Search for the cell housing the specified text and yield its [X, Y] center coordinate. 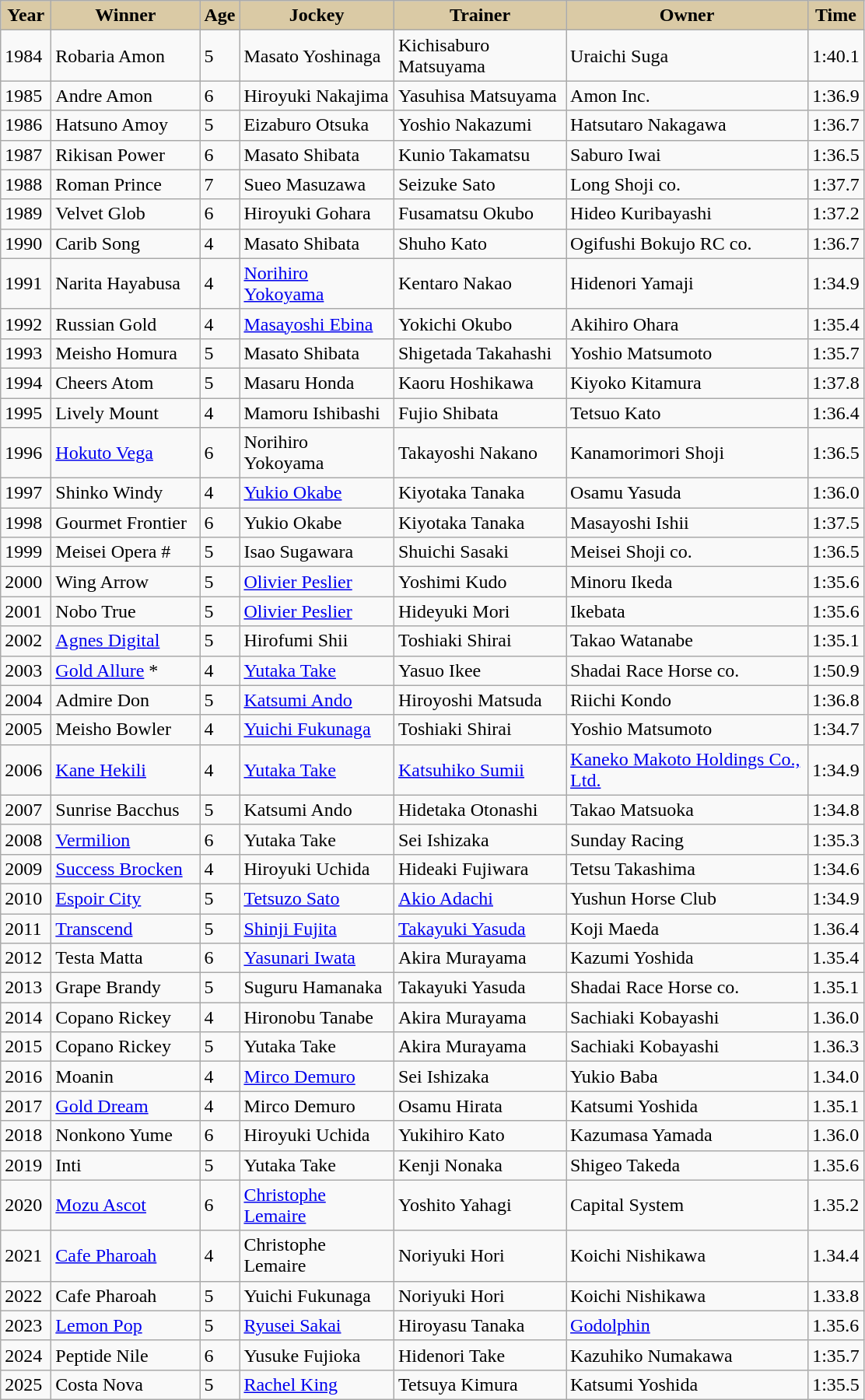
Russian Gold [126, 324]
7 [219, 184]
2005 [26, 730]
Kunio Takamatsu [479, 155]
Ogifushi Bokujo RC co. [688, 243]
Hidetaka Otonashi [479, 810]
Masaru Honda [317, 383]
Kanamorimori Shoji [688, 453]
Meisei Opera # [126, 552]
1:50.9 [836, 670]
Nobo True [126, 611]
Gourmet Frontier [126, 523]
Yokichi Okubo [479, 324]
1987 [26, 155]
Fujio Shibata [479, 413]
Hiroyuki Gohara [317, 214]
Kaoru Hoshikawa [479, 383]
1992 [26, 324]
2014 [26, 1017]
Kiyoko Kitamura [688, 383]
Yukio Baba [688, 1076]
Shinji Fujita [317, 928]
Hokuto Vega [126, 453]
Robaria Amon [126, 56]
1:37.5 [836, 523]
1.36.3 [836, 1047]
Long Shoji co. [688, 184]
Hatsuno Amoy [126, 125]
Kichisaburo Matsuyama [479, 56]
Akihiro Ohara [688, 324]
Hironobu Tanabe [317, 1017]
Narita Hayabusa [126, 283]
1:35.4 [836, 324]
1:34.6 [836, 869]
Age [219, 16]
Kazumi Yoshida [688, 958]
1:35.3 [836, 839]
Trainer [479, 16]
Mozu Ascot [126, 1206]
Kenji Nonaka [479, 1165]
Gold Dream [126, 1106]
Hiroyasu Tanaka [479, 1325]
Success Brocken [126, 869]
2011 [26, 928]
Rachel King [317, 1384]
2007 [26, 810]
Isao Sugawara [317, 552]
Tetsuo Kato [688, 413]
2020 [26, 1206]
Yoshimi Kudo [479, 582]
Tetsuya Kimura [479, 1384]
1.33.8 [836, 1296]
Lively Mount [126, 413]
Sueo Masuzawa [317, 184]
Masayoshi Ebina [317, 324]
2013 [26, 988]
1:35.5 [836, 1384]
1:34.8 [836, 810]
Hidenori Take [479, 1355]
Capital System [688, 1206]
Carib Song [126, 243]
Riichi Kondo [688, 700]
Kane Hekili [126, 770]
Andre Amon [126, 96]
Kazumasa Yamada [688, 1136]
1995 [26, 413]
1991 [26, 283]
Ryusei Sakai [317, 1325]
Wing Arrow [126, 582]
Kentaro Nakao [479, 283]
Hideo Kuribayashi [688, 214]
Inti [126, 1165]
Ikebata [688, 611]
2017 [26, 1106]
2016 [26, 1076]
Moanin [126, 1076]
Nonkono Yume [126, 1136]
1999 [26, 552]
1989 [26, 214]
Meisho Homura [126, 353]
Katsuhiko Sumii [479, 770]
2012 [26, 958]
Transcend [126, 928]
Amon Inc. [688, 96]
Roman Prince [126, 184]
2019 [26, 1165]
Takao Matsuoka [688, 810]
Winner [126, 16]
Yusuke Fujioka [317, 1355]
2000 [26, 582]
2006 [26, 770]
Hidenori Yamaji [688, 283]
Rikisan Power [126, 155]
1986 [26, 125]
Masato Yoshinaga [317, 56]
2001 [26, 611]
Agnes Digital [126, 641]
1.36.4 [836, 928]
2002 [26, 641]
1:37.2 [836, 214]
Meisho Bowler [126, 730]
Akio Adachi [479, 898]
1:37.7 [836, 184]
2021 [26, 1255]
2008 [26, 839]
1.35.2 [836, 1206]
Uraichi Suga [688, 56]
1:37.8 [836, 383]
Tetsuzo Sato [317, 898]
Jockey [317, 16]
2024 [26, 1355]
1:36.4 [836, 413]
1.34.0 [836, 1076]
Sunrise Bacchus [126, 810]
Costa Nova [126, 1384]
Yasuhisa Matsuyama [479, 96]
Hideaki Fujiwara [479, 869]
Shuho Kato [479, 243]
Osamu Yasuda [688, 493]
Hideyuki Mori [479, 611]
1990 [26, 243]
Mamoru Ishibashi [317, 413]
1994 [26, 383]
Testa Matta [126, 958]
Takao Watanabe [688, 641]
1:40.1 [836, 56]
Hatsutaro Nakagawa [688, 125]
Gold Allure * [126, 670]
Tetsu Takashima [688, 869]
Hiroyuki Nakajima [317, 96]
Shigetada Takahashi [479, 353]
Yasuo Ikee [479, 670]
2003 [26, 670]
Godolphin [688, 1325]
2009 [26, 869]
Peptide Nile [126, 1355]
Suguru Hamanaka [317, 988]
Yasunari Iwata [317, 958]
Shinko Windy [126, 493]
Time [836, 16]
1985 [26, 96]
Yukihiro Kato [479, 1136]
Seizuke Sato [479, 184]
Shigeo Takeda [688, 1165]
Fusamatsu Okubo [479, 214]
1993 [26, 353]
Osamu Hirata [479, 1106]
1998 [26, 523]
1996 [26, 453]
1:35.1 [836, 641]
Yoshito Yahagi [479, 1206]
Eizaburo Otsuka [317, 125]
1997 [26, 493]
Saburo Iwai [688, 155]
Shuichi Sasaki [479, 552]
2022 [26, 1296]
Owner [688, 16]
1:36.0 [836, 493]
1:34.7 [836, 730]
Year [26, 16]
2018 [26, 1136]
Espoir City [126, 898]
1:36.8 [836, 700]
2023 [26, 1325]
Yoshio Nakazumi [479, 125]
Meisei Shoji co. [688, 552]
2010 [26, 898]
Takayoshi Nakano [479, 453]
Cheers Atom [126, 383]
1.34.4 [836, 1255]
Hirofumi Shii [317, 641]
Vermilion [126, 839]
2015 [26, 1047]
Kazuhiko Numakawa [688, 1355]
1:36.9 [836, 96]
Minoru Ikeda [688, 582]
Masayoshi Ishii [688, 523]
Koji Maeda [688, 928]
Sunday Racing [688, 839]
Yushun Horse Club [688, 898]
2025 [26, 1384]
1988 [26, 184]
Velvet Glob [126, 214]
Grape Brandy [126, 988]
1984 [26, 56]
Lemon Pop [126, 1325]
1.35.4 [836, 958]
Admire Don [126, 700]
Kaneko Makoto Holdings Co., Ltd. [688, 770]
2004 [26, 700]
Hiroyoshi Matsuda [479, 700]
